From the cell containing the given text, extract its center point as [x, y] coordinate. 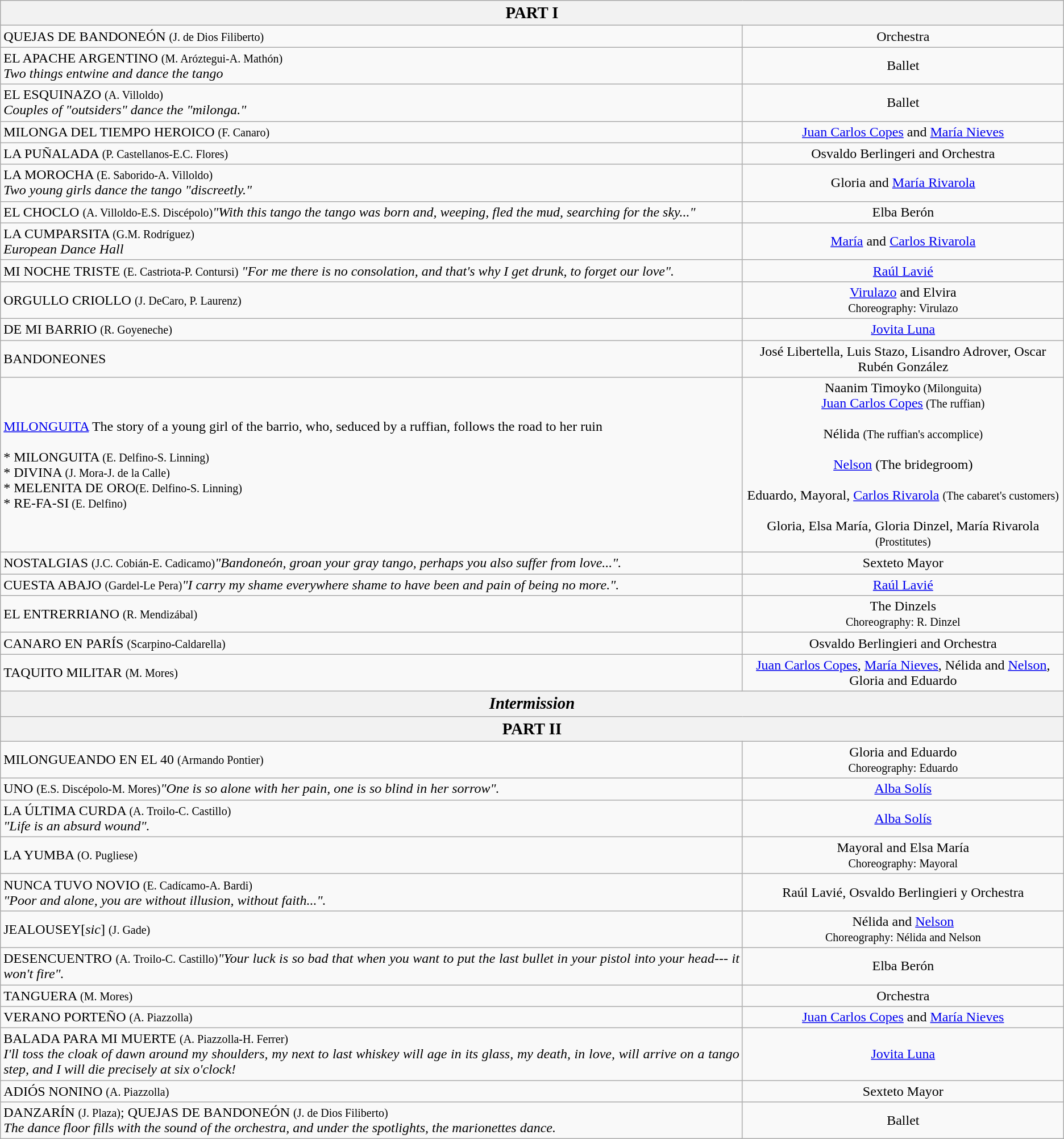
CANARO EN PARÍS (Scarpino-Caldarella) [372, 643]
VERANO PORTEÑO (A. Piazzolla) [372, 1017]
PART II [532, 729]
TAQUITO MILITAR (M. Mores) [372, 673]
EL CHOCLO (A. Villoldo-E.S. Discépolo)"With this tango the tango was born and, weeping, fled the mud, searching for the sky..." [372, 212]
MILONGUEANDO EN EL 40 (Armando Pontier) [372, 759]
ORGULLO CRIOLLO (J. DeCaro, P. Laurenz) [372, 300]
EL APACHE ARGENTINO (M. Aróztegui-A. Mathón)Two things entwine and dance the tango [372, 66]
ADIÓS NONINO (A. Piazzolla) [372, 1091]
BANDONEONES [372, 358]
CUESTA ABAJO (Gardel-Le Pera)"I carry my shame everywhere shame to have been and pain of being no more.". [372, 585]
LA ÚLTIMA CURDA (A. Troilo-C. Castillo)"Life is an absurd wound". [372, 818]
EL ESQUINAZO (A. Villoldo)Couples of "outsiders" dance the "milonga." [372, 102]
DESENCUENTRO (A. Troilo-C. Castillo)"Your luck is so bad that when you want to put the last bullet in your pistol into your head--- it won't fire". [372, 966]
Juan Carlos Copes, María Nieves, Nélida and Nelson, Gloria and Eduardo [903, 673]
Nélida and NelsonChoreography: Nélida and Nelson [903, 929]
LA CUMPARSITA (G.M. Rodríguez)European Dance Hall [372, 241]
QUEJAS DE BANDONEÓN (J. de Dios Filiberto) [372, 36]
UNO (E.S. Discépolo-M. Mores)"One is so alone with her pain, one is so blind in her sorrow". [372, 789]
Intermission [532, 704]
Virulazo and ElviraChoreography: Virulazo [903, 300]
María and Carlos Rivarola [903, 241]
LA PUÑALADA (P. Castellanos-E.C. Flores) [372, 153]
Gloria and María Rivarola [903, 183]
Gloria and EduardoChoreography: Eduardo [903, 759]
MILONGA DEL TIEMPO HEROICO (F. Canaro) [372, 132]
Osvaldo Berlingieri and Orchestra [903, 643]
NOSTALGIAS (J.C. Cobián-E. Cadicamo)"Bandoneón, groan your gray tango, perhaps you also suffer from love...". [372, 563]
Raúl Lavié, Osvaldo Berlingieri y Orchestra [903, 892]
PART I [532, 13]
Osvaldo Berlingeri and Orchestra [903, 153]
DE MI BARRIO (R. Goyeneche) [372, 329]
LA MOROCHA (E. Saborido-A. Villoldo)Two young girls dance the tango "discreetly." [372, 183]
MI NOCHE TRISTE (E. Castriota-P. Contursi) "For me there is no consolation, and that's why I get drunk, to forget our love". [372, 271]
José Libertella, Luis Stazo, Lisandro Adrover, Oscar Rubén González [903, 358]
TANGUERA (M. Mores) [372, 995]
LA YUMBA (O. Pugliese) [372, 855]
JEALOUSEY[sic] (J. Gade) [372, 929]
Mayoral and Elsa MaríaChoreography: Mayoral [903, 855]
EL ENTRERRIANO (R. Mendizábal) [372, 614]
The DinzelsChoreography: R. Dinzel [903, 614]
NUNCA TUVO NOVIO (E. Cadícamo-A. Bardi)"Poor and alone, you are without illusion, without faith...". [372, 892]
